Pinpoint the cell where the given text exists, returning its [X, Y] midpoint coordinate. 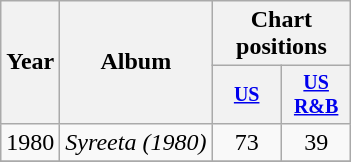
Album [136, 62]
73 [246, 142]
Year [30, 62]
Chart positions [282, 34]
39 [316, 142]
Syreeta (1980) [136, 142]
1980 [30, 142]
USR&B [316, 94]
US [246, 94]
